Provide the (X, Y) coordinate of the cell's center where the given text is located.  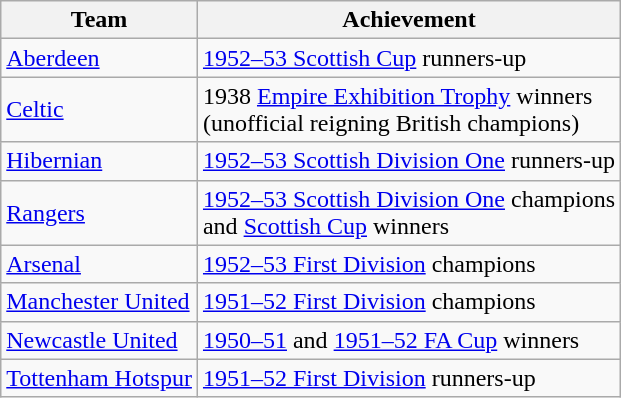
Tottenham Hotspur (100, 378)
Team (100, 20)
1938 Empire Exhibition Trophy winners(unofficial reigning British champions) (408, 110)
1951–52 First Division champions (408, 302)
Manchester United (100, 302)
1952–53 Scottish Division One championsand Scottish Cup winners (408, 212)
1950–51 and 1951–52 FA Cup winners (408, 340)
Arsenal (100, 264)
Celtic (100, 110)
1951–52 First Division runners-up (408, 378)
1952–53 First Division champions (408, 264)
1952–53 Scottish Division One runners-up (408, 161)
Achievement (408, 20)
Rangers (100, 212)
1952–53 Scottish Cup runners-up (408, 58)
Hibernian (100, 161)
Newcastle United (100, 340)
Aberdeen (100, 58)
